Extract the [x, y] coordinate from the center of the cell holding the provided text.  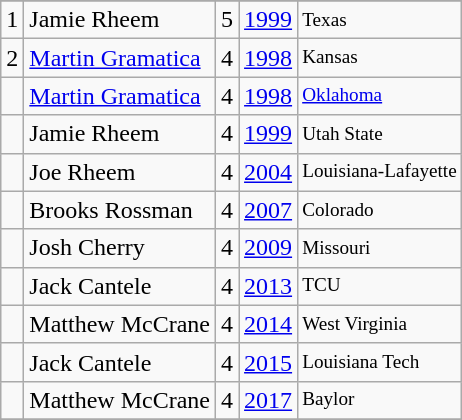
2013 [268, 286]
Kansas [380, 58]
Oklahoma [380, 96]
2009 [268, 248]
Josh Cherry [120, 248]
2017 [268, 400]
West Virginia [380, 324]
Missouri [380, 248]
Baylor [380, 400]
Utah State [380, 134]
2015 [268, 362]
2004 [268, 172]
1 [12, 20]
Louisiana-Lafayette [380, 172]
Brooks Rossman [120, 210]
TCU [380, 286]
5 [226, 20]
2 [12, 58]
Louisiana Tech [380, 362]
Colorado [380, 210]
Joe Rheem [120, 172]
Texas [380, 20]
2014 [268, 324]
2007 [268, 210]
